Find where the given text appears and provide that cell's center as (x, y) coordinate. 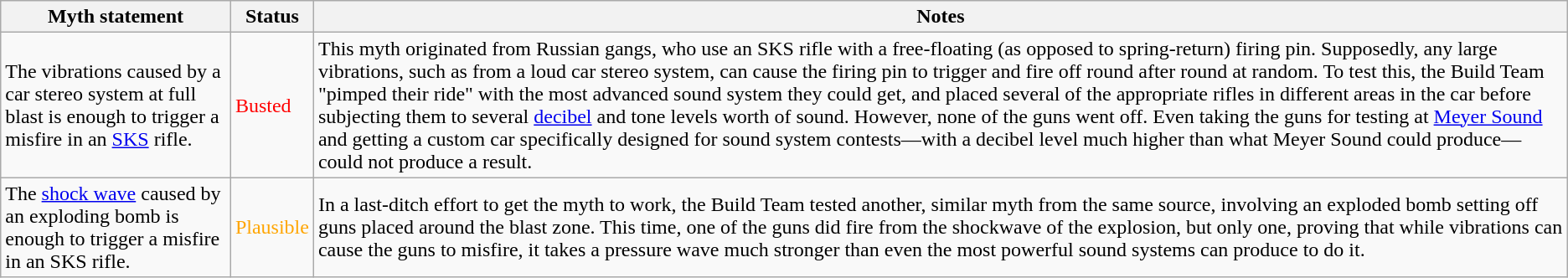
The vibrations caused by a car stereo system at full blast is enough to trigger a misfire in an SKS rifle. (116, 106)
Busted (271, 106)
Plausible (271, 228)
Notes (940, 17)
The shock wave caused by an exploding bomb is enough to trigger a misfire in an SKS rifle. (116, 228)
Status (271, 17)
Myth statement (116, 17)
